Scan for the cell matching the given text and deliver its (X, Y) coordinate at center. 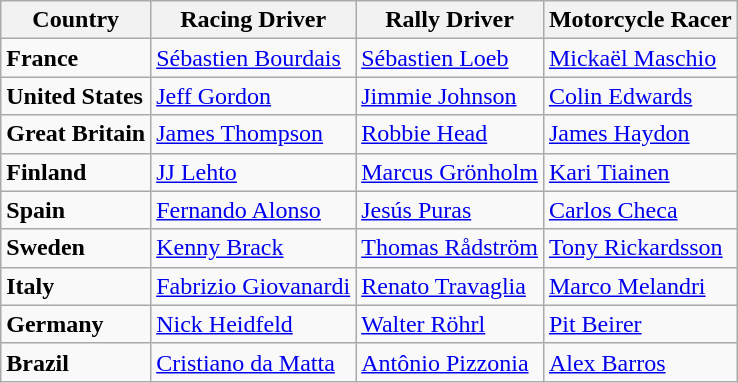
Thomas Rådström (450, 248)
Nick Heidfeld (254, 324)
Carlos Checa (640, 210)
Fernando Alonso (254, 210)
Racing Driver (254, 20)
Renato Travaglia (450, 286)
Marco Melandri (640, 286)
Jeff Gordon (254, 96)
United States (76, 96)
Germany (76, 324)
James Haydon (640, 134)
Tony Rickardsson (640, 248)
Robbie Head (450, 134)
Spain (76, 210)
James Thompson (254, 134)
Mickaël Maschio (640, 58)
Walter Röhrl (450, 324)
Sébastien Loeb (450, 58)
Colin Edwards (640, 96)
Sébastien Bourdais (254, 58)
JJ Lehto (254, 172)
Alex Barros (640, 362)
Great Britain (76, 134)
Motorcycle Racer (640, 20)
Kari Tiainen (640, 172)
Country (76, 20)
Marcus Grönholm (450, 172)
Italy (76, 286)
Antônio Pizzonia (450, 362)
Kenny Brack (254, 248)
Fabrizio Giovanardi (254, 286)
Brazil (76, 362)
Cristiano da Matta (254, 362)
Pit Beirer (640, 324)
Sweden (76, 248)
Jesús Puras (450, 210)
Finland (76, 172)
France (76, 58)
Jimmie Johnson (450, 96)
Rally Driver (450, 20)
